Return [X, Y] of the center of cell containing provided text 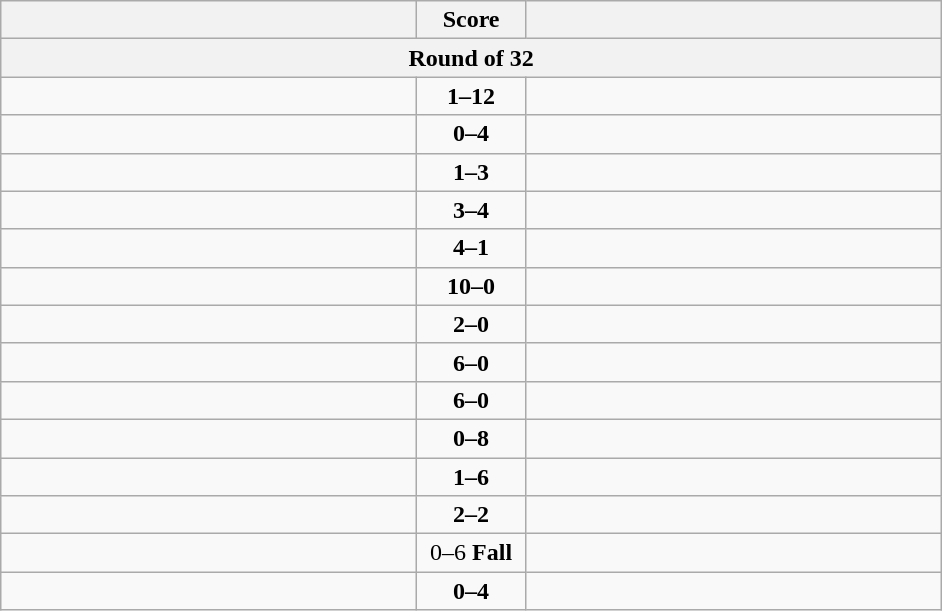
Round of 32 [472, 58]
1–12 [472, 96]
4–1 [472, 248]
1–6 [472, 477]
Score [472, 20]
10–0 [472, 286]
3–4 [472, 210]
1–3 [472, 172]
0–8 [472, 438]
2–0 [472, 324]
0–6 Fall [472, 553]
2–2 [472, 515]
